Output the (x, y) coordinate of the center of the cell containing the given text.  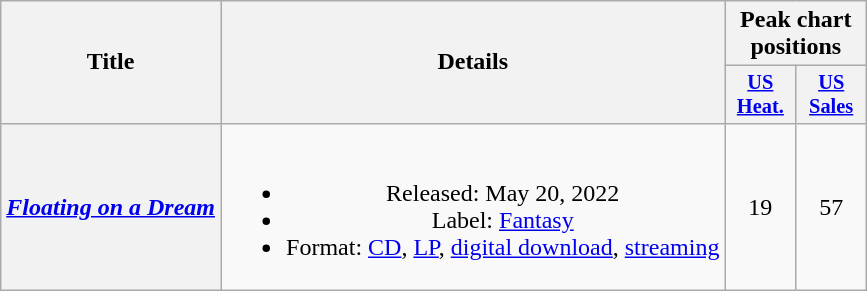
Floating on a Dream (111, 206)
Peak chart positions (796, 34)
Title (111, 62)
19 (760, 206)
USHeat. (760, 95)
57 (832, 206)
Released: May 20, 2022Label: FantasyFormat: CD, LP, digital download, streaming (473, 206)
Details (473, 62)
USSales (832, 95)
